Find where the given text appears and provide that cell's center as (x, y) coordinate. 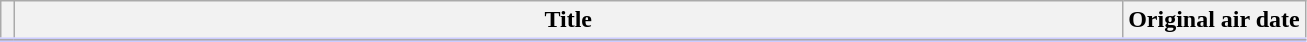
Original air date (1214, 21)
Title (568, 21)
